Locate the cell with the specified text and output its [X, Y] center coordinate. 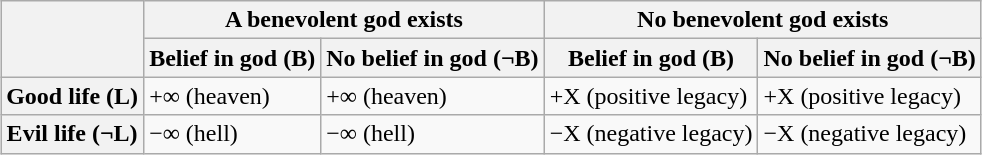
Good life (L) [72, 96]
Evil life (¬L) [72, 134]
No benevolent god exists [762, 20]
A benevolent god exists [344, 20]
